Search for the cell housing the specified text and yield its [X, Y] center coordinate. 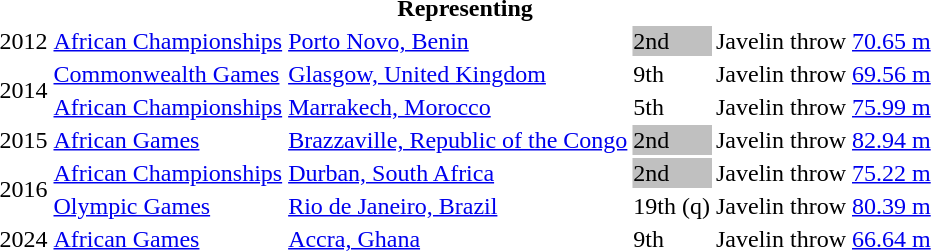
Brazzaville, Republic of the Congo [458, 140]
5th [672, 107]
African Games [168, 140]
9th [672, 74]
Commonwealth Games [168, 74]
Olympic Games [168, 206]
Porto Novo, Benin [458, 41]
Marrakech, Morocco [458, 107]
Glasgow, United Kingdom [458, 74]
Rio de Janeiro, Brazil [458, 206]
Durban, South Africa [458, 173]
19th (q) [672, 206]
